Find where the given text appears and provide that cell's center as [X, Y] coordinate. 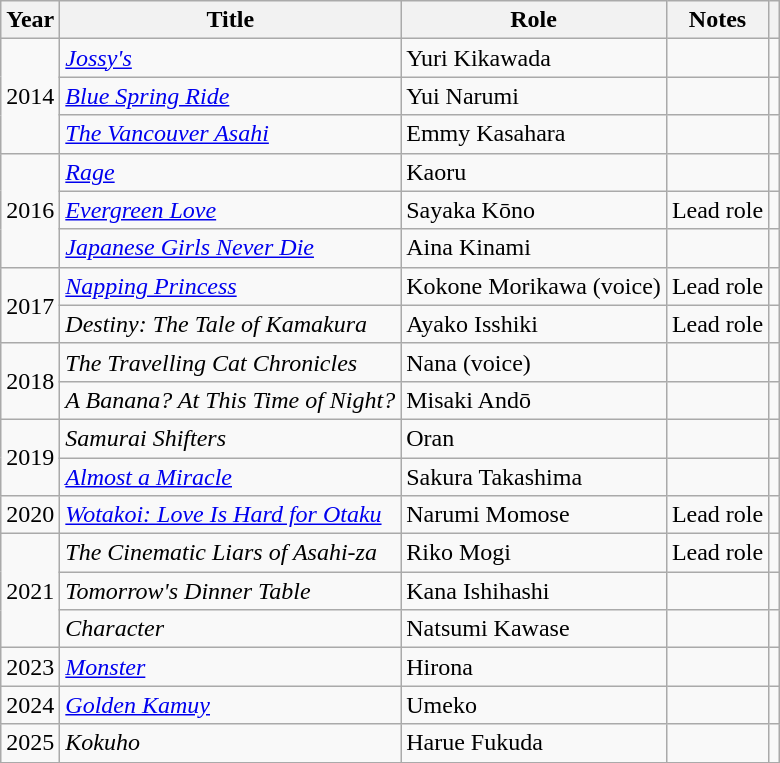
Hirona [534, 667]
Narumi Momose [534, 515]
Evergreen Love [230, 210]
2020 [30, 515]
A Banana? At This Time of Night? [230, 400]
Harue Fukuda [534, 743]
Notes [717, 20]
Title [230, 20]
2023 [30, 667]
Kokone Morikawa (voice) [534, 286]
Tomorrow's Dinner Table [230, 591]
Japanese Girls Never Die [230, 248]
Blue Spring Ride [230, 96]
Golden Kamuy [230, 705]
Emmy Kasahara [534, 134]
Almost a Miracle [230, 477]
2017 [30, 305]
Sakura Takashima [534, 477]
Natsumi Kawase [534, 629]
Samurai Shifters [230, 438]
2014 [30, 96]
Year [30, 20]
Wotakoi: Love Is Hard for Otaku [230, 515]
The Cinematic Liars of Asahi-za [230, 553]
Kokuho [230, 743]
Ayako Isshiki [534, 324]
Napping Princess [230, 286]
Monster [230, 667]
Oran [534, 438]
Character [230, 629]
Kana Ishihashi [534, 591]
Misaki Andō [534, 400]
2018 [30, 381]
Aina Kinami [534, 248]
The Vancouver Asahi [230, 134]
Jossy's [230, 58]
Umeko [534, 705]
2016 [30, 210]
Role [534, 20]
2025 [30, 743]
Kaoru [534, 172]
Nana (voice) [534, 362]
Sayaka Kōno [534, 210]
The Travelling Cat Chronicles [230, 362]
Yuri Kikawada [534, 58]
2019 [30, 457]
Rage [230, 172]
Yui Narumi [534, 96]
Destiny: The Tale of Kamakura [230, 324]
2021 [30, 591]
Riko Mogi [534, 553]
2024 [30, 705]
